Pinpoint the cell where the given text exists, returning its [x, y] midpoint coordinate. 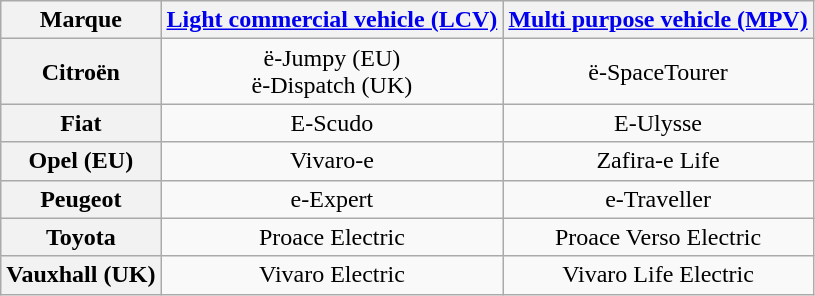
e-Expert [332, 199]
ë-SpaceTourer [658, 72]
Vauxhall (UK) [81, 275]
Vivaro-e [332, 161]
E-Ulysse [658, 123]
Marque [81, 20]
Zafira-e Life [658, 161]
Proace Verso Electric [658, 237]
Proace Electric [332, 237]
e-Traveller [658, 199]
Vivaro Life Electric [658, 275]
E-Scudo [332, 123]
Peugeot [81, 199]
Citroën [81, 72]
Multi purpose vehicle (MPV) [658, 20]
ë-Jumpy (EU)ë-Dispatch (UK) [332, 72]
Light commercial vehicle (LCV) [332, 20]
Fiat [81, 123]
Vivaro Electric [332, 275]
Opel (EU) [81, 161]
Toyota [81, 237]
